Search for the cell housing the specified text and yield its (X, Y) center coordinate. 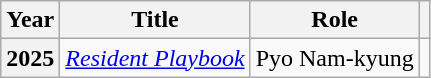
Pyo Nam-kyung (334, 58)
Role (334, 20)
Year (30, 20)
Title (155, 20)
2025 (30, 58)
Resident Playbook (155, 58)
